Return (X, Y) of the center of cell containing provided text 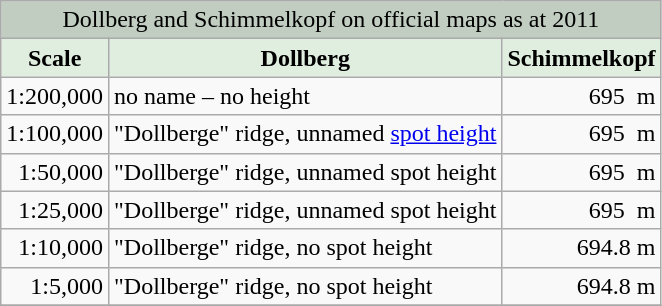
no name – no height (304, 96)
Schimmelkopf (582, 58)
1:25,000 (55, 210)
1:50,000 (55, 172)
Dollberg and Schimmelkopf on official maps as at 2011 (331, 20)
Scale (55, 58)
1:10,000 (55, 248)
1:200,000 (55, 96)
1:100,000 (55, 134)
1:5,000 (55, 286)
Dollberg (304, 58)
